Return the [x, y] coordinate for the center point of the cell that contains the specified text.  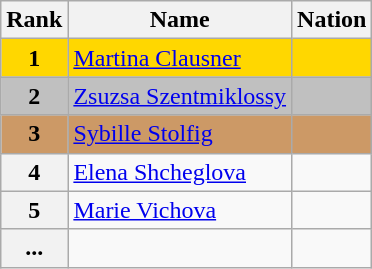
3 [34, 134]
Nation [332, 20]
4 [34, 172]
... [34, 248]
Zsuzsa Szentmiklossy [180, 96]
1 [34, 58]
Elena Shcheglova [180, 172]
Sybille Stolfig [180, 134]
Rank [34, 20]
Martina Clausner [180, 58]
Name [180, 20]
2 [34, 96]
Marie Vichova [180, 210]
5 [34, 210]
